Pinpoint the cell where the given text exists, returning its (X, Y) midpoint coordinate. 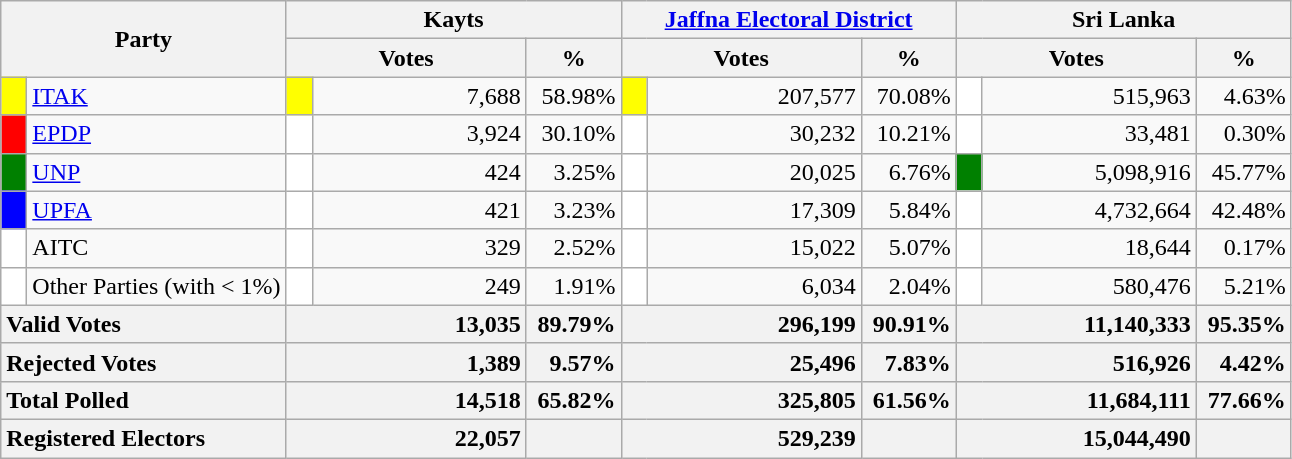
11,140,333 (1076, 324)
424 (419, 172)
11,684,111 (1076, 400)
3.23% (574, 210)
5.07% (908, 248)
7,688 (419, 96)
6.76% (908, 172)
Rejected Votes (144, 362)
529,239 (741, 438)
UPFA (156, 210)
6,034 (754, 286)
4.42% (1244, 362)
2.52% (574, 248)
325,805 (741, 400)
Jaffna Electoral District (788, 20)
421 (419, 210)
5.84% (908, 210)
15,022 (754, 248)
4,732,664 (1089, 210)
95.35% (1244, 324)
22,057 (406, 438)
33,481 (1089, 134)
10.21% (908, 134)
3.25% (574, 172)
13,035 (406, 324)
Valid Votes (144, 324)
Total Polled (144, 400)
Sri Lanka (1124, 20)
329 (419, 248)
207,577 (754, 96)
89.79% (574, 324)
18,644 (1089, 248)
Registered Electors (144, 438)
Kayts (454, 20)
580,476 (1089, 286)
516,926 (1076, 362)
AITC (156, 248)
17,309 (754, 210)
58.98% (574, 96)
ITAK (156, 96)
5.21% (1244, 286)
7.83% (908, 362)
45.77% (1244, 172)
42.48% (1244, 210)
65.82% (574, 400)
25,496 (741, 362)
0.30% (1244, 134)
90.91% (908, 324)
0.17% (1244, 248)
20,025 (754, 172)
30.10% (574, 134)
14,518 (406, 400)
70.08% (908, 96)
5,098,916 (1089, 172)
1.91% (574, 286)
515,963 (1089, 96)
61.56% (908, 400)
1,389 (406, 362)
Party (144, 39)
30,232 (754, 134)
Other Parties (with < 1%) (156, 286)
9.57% (574, 362)
15,044,490 (1076, 438)
UNP (156, 172)
2.04% (908, 286)
77.66% (1244, 400)
4.63% (1244, 96)
3,924 (419, 134)
EPDP (156, 134)
296,199 (741, 324)
249 (419, 286)
